Scan for the cell matching the given text and deliver its [x, y] coordinate at center. 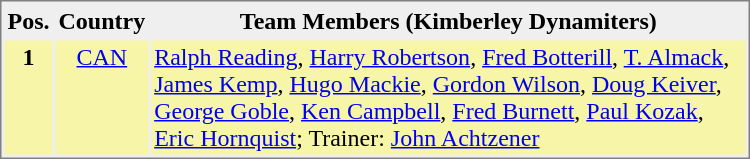
Pos. [28, 20]
CAN [102, 97]
Team Members (Kimberley Dynamiters) [448, 20]
1 [28, 97]
Country [102, 20]
